Determine the [x, y] coordinate at the center of the cell enclosing the given text.  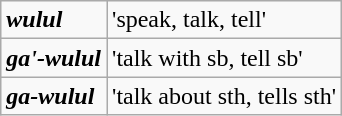
ga-wulul [54, 96]
wulul [54, 20]
'talk with sb, tell sb' [224, 58]
'speak, talk, tell' [224, 20]
ga'-wulul [54, 58]
'talk about sth, tells sth' [224, 96]
